Capture the cell that displays the provided text and extract its (x, y) central coordinate. 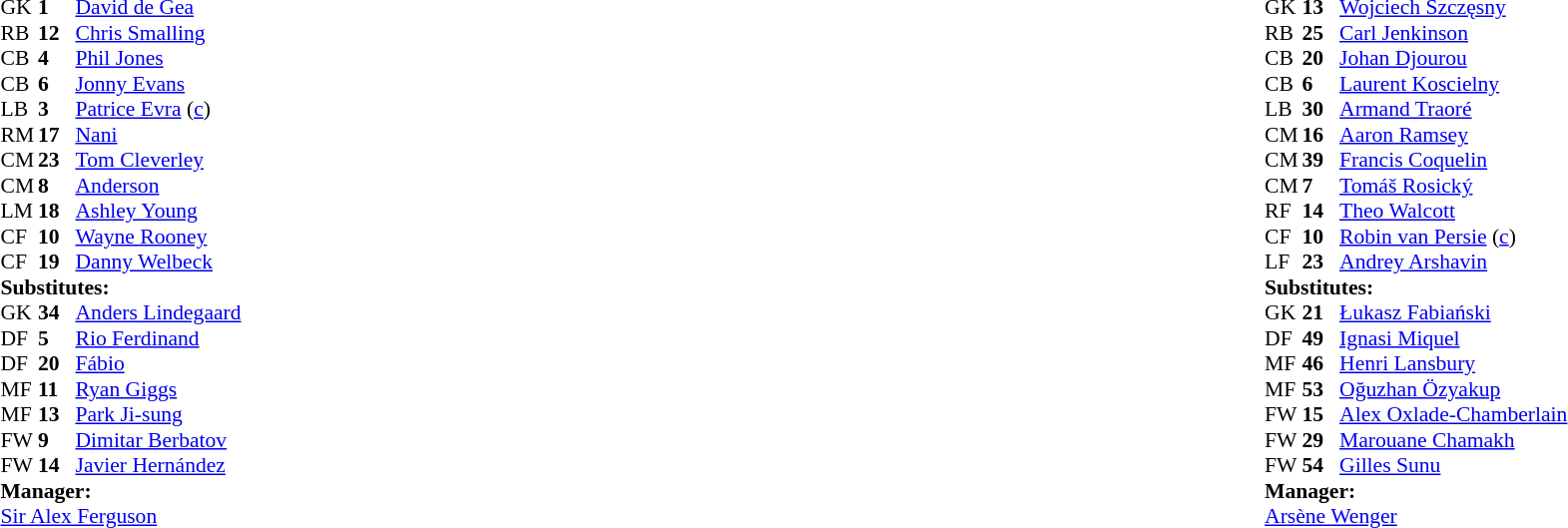
39 (1321, 161)
12 (57, 33)
11 (57, 389)
Ignasi Miquel (1453, 338)
Rio Ferdinand (159, 338)
Danny Welbeck (159, 263)
4 (57, 59)
Johan Djourou (1453, 59)
Jonny Evans (159, 84)
21 (1321, 312)
Francis Coquelin (1453, 161)
5 (57, 338)
Armand Traoré (1453, 109)
Marouane Chamakh (1453, 440)
Robin van Persie (c) (1453, 237)
Ashley Young (159, 211)
Theo Walcott (1453, 211)
Oğuzhan Özyakup (1453, 389)
8 (57, 186)
Phil Jones (159, 59)
Anders Lindegaard (159, 312)
34 (57, 312)
Tomáš Rosický (1453, 186)
Patrice Evra (c) (159, 109)
LM (19, 211)
Aaron Ramsey (1453, 135)
Anderson (159, 186)
Park Ji-sung (159, 414)
Tom Cleverley (159, 161)
Andrey Arshavin (1453, 263)
Carl Jenkinson (1453, 33)
46 (1321, 364)
RM (19, 135)
3 (57, 109)
54 (1321, 466)
18 (57, 211)
Alex Oxlade-Chamberlain (1453, 414)
Henri Lansbury (1453, 364)
RF (1284, 211)
Chris Smalling (159, 33)
Łukasz Fabiański (1453, 312)
Gilles Sunu (1453, 466)
7 (1321, 186)
30 (1321, 109)
15 (1321, 414)
17 (57, 135)
Ryan Giggs (159, 389)
LF (1284, 263)
Laurent Koscielny (1453, 84)
Wayne Rooney (159, 237)
Nani (159, 135)
19 (57, 263)
Dimitar Berbatov (159, 440)
9 (57, 440)
16 (1321, 135)
29 (1321, 440)
13 (57, 414)
53 (1321, 389)
49 (1321, 338)
Javier Hernández (159, 466)
Fábio (159, 364)
25 (1321, 33)
